For the text-containing cell, return its midpoint in (X, Y) coordinate format. 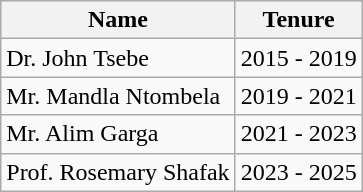
Tenure (298, 20)
Mr. Mandla Ntombela (118, 96)
Mr. Alim Garga (118, 134)
2021 - 2023 (298, 134)
Name (118, 20)
Prof. Rosemary Shafak (118, 172)
2023 - 2025 (298, 172)
2019 - 2021 (298, 96)
Dr. John Tsebe (118, 58)
2015 - 2019 (298, 58)
